Find where the given text appears and provide that cell's center as [X, Y] coordinate. 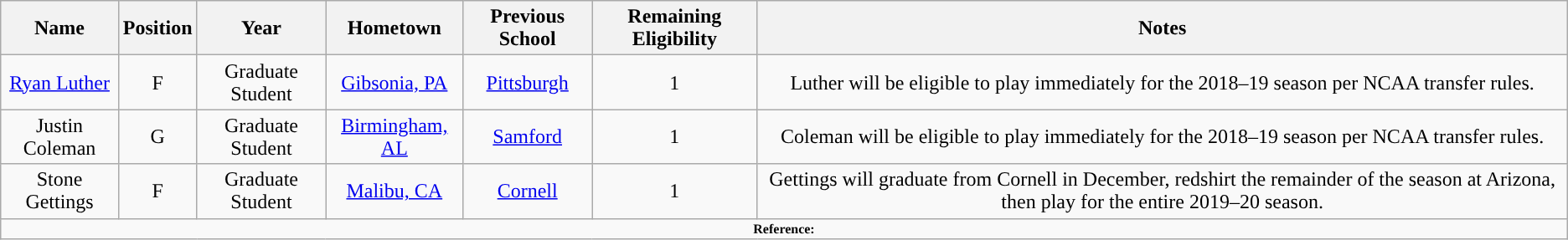
Previous School [528, 28]
Samford [528, 137]
Reference: [784, 228]
Gibsonia, PA [395, 82]
Cornell [528, 191]
Gettings will graduate from Cornell in December, redshirt the remainder of the season at Arizona, then play for the entire 2019–20 season. [1163, 191]
Birmingham, AL [395, 137]
Stone Gettings [60, 191]
Remaining Eligibility [675, 28]
Coleman will be eligible to play immediately for the 2018–19 season per NCAA transfer rules. [1163, 137]
Hometown [395, 28]
Year [261, 28]
Position [157, 28]
Notes [1163, 28]
Name [60, 28]
Luther will be eligible to play immediately for the 2018–19 season per NCAA transfer rules. [1163, 82]
Pittsburgh [528, 82]
Justin Coleman [60, 137]
Malibu, CA [395, 191]
G [157, 137]
Ryan Luther [60, 82]
